Return (X, Y) of the center of cell containing provided text 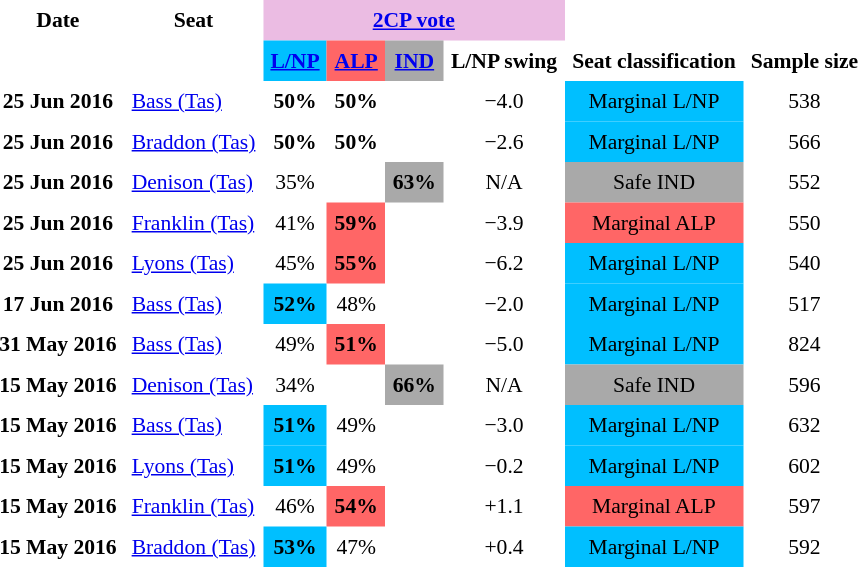
52% (295, 304)
−5.0 (504, 344)
ALP (356, 60)
35% (295, 182)
59% (356, 222)
Seat (194, 20)
45% (295, 263)
47% (356, 546)
53% (295, 546)
2CP vote (414, 20)
−0.2 (504, 466)
41% (295, 222)
+1.1 (504, 506)
54% (356, 506)
−2.0 (504, 304)
−2.6 (504, 142)
34% (295, 384)
−6.2 (504, 263)
55% (356, 263)
46% (295, 506)
Seat classification (654, 60)
L/NP swing (504, 60)
−3.9 (504, 222)
L/NP (295, 60)
IND (414, 60)
−4.0 (504, 101)
+0.4 (504, 546)
48% (356, 304)
66% (414, 384)
−3.0 (504, 425)
63% (414, 182)
